Search for the cell housing the specified text and yield its (X, Y) center coordinate. 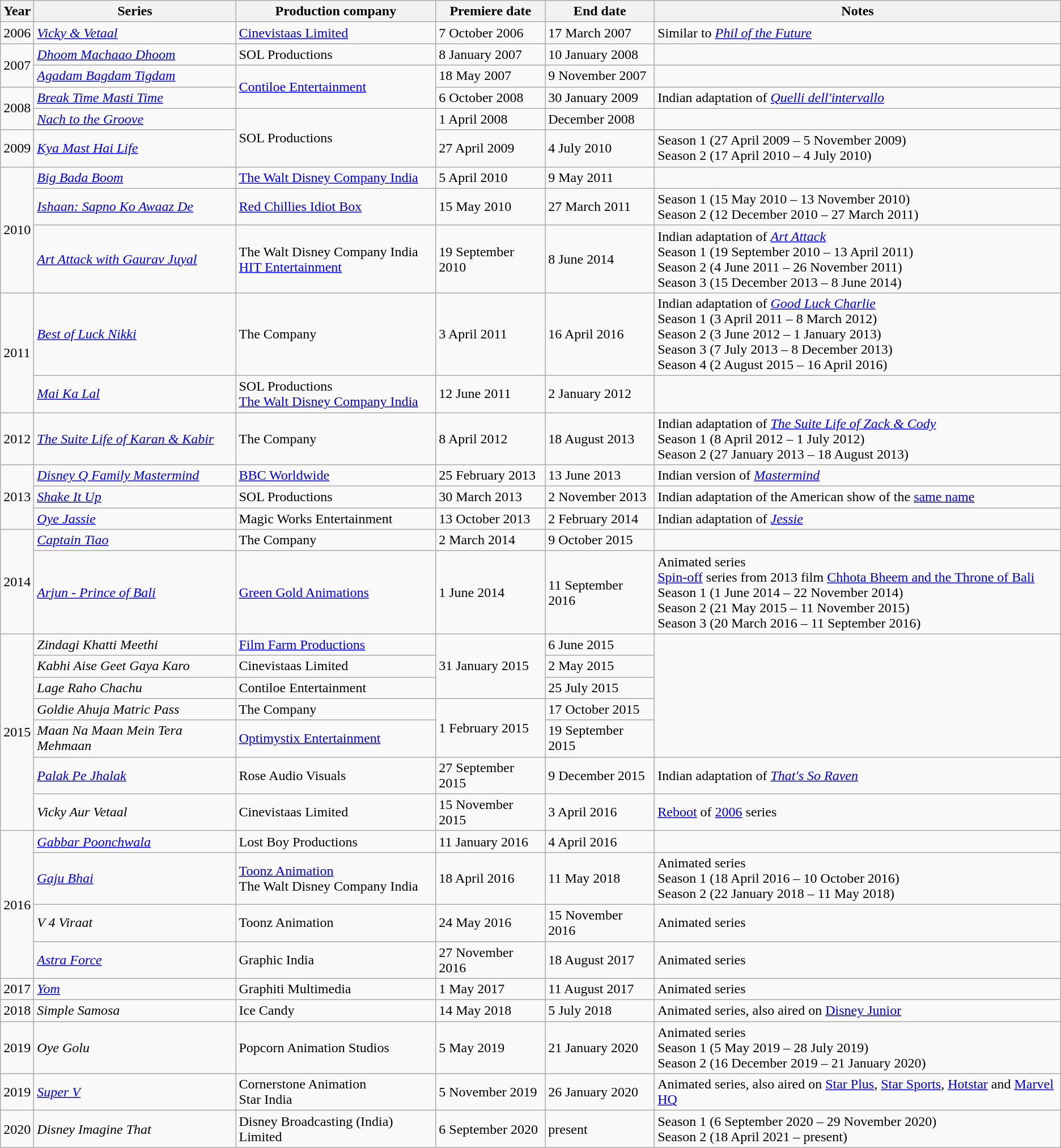
Animated series Season 1 (5 May 2019 – 28 July 2019) Season 2 (16 December 2019 – 21 January 2020) (858, 1048)
Captain Tiao (135, 540)
15 May 2010 (491, 206)
Toonz AnimationThe Walt Disney Company India (336, 878)
Gabbar Poonchwala (135, 841)
Zindagi Khatti Meethi (135, 645)
2018 (17, 1011)
5 November 2019 (491, 1092)
2007 (17, 65)
25 February 2013 (491, 476)
6 June 2015 (600, 645)
9 December 2015 (600, 776)
Season 1 (15 May 2010 – 13 November 2010) Season 2 (12 December 2010 – 27 March 2011) (858, 206)
7 October 2006 (491, 33)
Film Farm Productions (336, 645)
Astra Force (135, 959)
13 October 2013 (491, 519)
30 January 2009 (600, 98)
Animated series, also aired on Star Plus, Star Sports, Hotstar and Marvel HQ (858, 1092)
2017 (17, 989)
26 January 2020 (600, 1092)
Cornerstone AnimationStar India (336, 1092)
27 March 2011 (600, 206)
Kya Mast Hai Life (135, 149)
Production company (336, 11)
15 November 2015 (491, 812)
5 April 2010 (491, 177)
Oye Golu (135, 1048)
19 September 2015 (600, 738)
31 January 2015 (491, 666)
Series (135, 11)
24 May 2016 (491, 923)
6 October 2008 (491, 98)
Nach to the Groove (135, 119)
BBC Worldwide (336, 476)
2015 (17, 732)
5 May 2019 (491, 1048)
2010 (17, 230)
Magic Works Entertainment (336, 519)
Graphic India (336, 959)
Indian adaptation of The Suite Life of Zack & Cody Season 1 (8 April 2012 – 1 July 2012) Season 2 (27 January 2013 – 18 August 2013) (858, 439)
Indian version of Mastermind (858, 476)
11 May 2018 (600, 878)
2020 (17, 1129)
2 March 2014 (491, 540)
Toonz Animation (336, 923)
17 March 2007 (600, 33)
11 September 2016 (600, 592)
The Suite Life of Karan & Kabir (135, 439)
Popcorn Animation Studios (336, 1048)
Kabhi Aise Geet Gaya Karo (135, 666)
2013 (17, 497)
1 June 2014 (491, 592)
11 August 2017 (600, 989)
9 May 2011 (600, 177)
2 May 2015 (600, 666)
9 October 2015 (600, 540)
18 August 2013 (600, 439)
30 March 2013 (491, 497)
Year (17, 11)
2011 (17, 353)
Red Chillies Idiot Box (336, 206)
4 April 2016 (600, 841)
Indian adaptation of That's So Raven (858, 776)
8 June 2014 (600, 259)
Animated series Season 1 (18 April 2016 – 10 October 2016) Season 2 (22 January 2018 – 11 May 2018) (858, 878)
1 May 2017 (491, 989)
12 June 2011 (491, 393)
Reboot of 2006 series (858, 812)
27 April 2009 (491, 149)
Mai Ka Lal (135, 393)
Vicky & Vetaal (135, 33)
1 February 2015 (491, 728)
Ishaan: Sapno Ko Awaaz De (135, 206)
Indian adaptation of Quelli dell'intervallo (858, 98)
Oye Jassie (135, 519)
Goldie Ahuja Matric Pass (135, 709)
2 January 2012 (600, 393)
Arjun - Prince of Bali (135, 592)
Lost Boy Productions (336, 841)
End date (600, 11)
Lage Raho Chachu (135, 688)
27 September 2015 (491, 776)
The Walt Disney Company India (336, 177)
Vicky Aur Vetaal (135, 812)
Rose Audio Visuals (336, 776)
Palak Pe Jhalak (135, 776)
Gaju Bhai (135, 878)
8 April 2012 (491, 439)
9 November 2007 (600, 76)
2012 (17, 439)
present (600, 1129)
Animated series, also aired on Disney Junior (858, 1011)
18 August 2017 (600, 959)
2016 (17, 904)
V 4 Viraat (135, 923)
Simple Samosa (135, 1011)
The Walt Disney Company IndiaHIT Entertainment (336, 259)
18 April 2016 (491, 878)
Maan Na Maan Mein Tera Mehmaan (135, 738)
Super V (135, 1092)
Disney Imagine That (135, 1129)
13 June 2013 (600, 476)
Dhoom Machaao Dhoom (135, 54)
Similar to Phil of the Future (858, 33)
18 May 2007 (491, 76)
3 April 2016 (600, 812)
8 January 2007 (491, 54)
Season 1 (6 September 2020 – 29 November 2020) Season 2 (18 April 2021 – present) (858, 1129)
2006 (17, 33)
Optimystix Entertainment (336, 738)
3 April 2011 (491, 334)
2014 (17, 582)
Notes (858, 11)
Premiere date (491, 11)
6 September 2020 (491, 1129)
10 January 2008 (600, 54)
Shake It Up (135, 497)
27 November 2016 (491, 959)
Green Gold Animations (336, 592)
2 November 2013 (600, 497)
December 2008 (600, 119)
Big Bada Boom (135, 177)
5 July 2018 (600, 1011)
Season 1 (27 April 2009 – 5 November 2009) Season 2 (17 April 2010 – 4 July 2010) (858, 149)
2009 (17, 149)
11 January 2016 (491, 841)
4 July 2010 (600, 149)
19 September 2010 (491, 259)
25 July 2015 (600, 688)
Break Time Masti Time (135, 98)
Art Attack with Gaurav Juyal (135, 259)
Indian adaptation of the American show of the same name (858, 497)
2008 (17, 108)
Yom (135, 989)
17 October 2015 (600, 709)
Graphiti Multimedia (336, 989)
Best of Luck Nikki (135, 334)
14 May 2018 (491, 1011)
Ice Candy (336, 1011)
15 November 2016 (600, 923)
SOL ProductionsThe Walt Disney Company India (336, 393)
Agadam Bagdam Tigdam (135, 76)
Indian adaptation of Jessie (858, 519)
Disney Broadcasting (India) Limited (336, 1129)
1 April 2008 (491, 119)
21 January 2020 (600, 1048)
2 February 2014 (600, 519)
Disney Q Family Mastermind (135, 476)
16 April 2016 (600, 334)
